Determine the [x, y] coordinate at the center of the cell enclosing the given text.  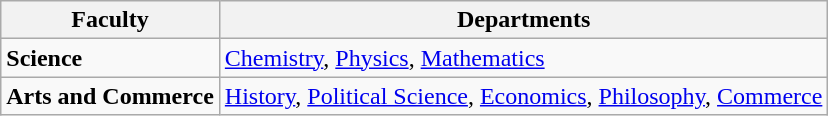
History, Political Science, Economics, Philosophy, Commerce [524, 96]
Chemistry, Physics, Mathematics [524, 58]
Departments [524, 20]
Arts and Commerce [110, 96]
Science [110, 58]
Faculty [110, 20]
